Return (x, y) of the center of cell containing provided text 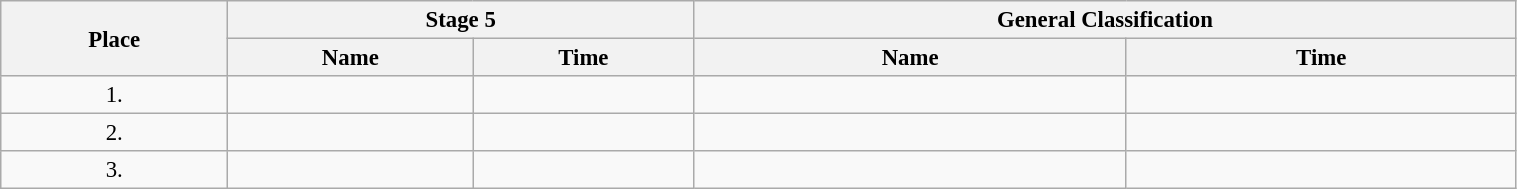
General Classification (1105, 20)
Place (114, 38)
1. (114, 95)
Stage 5 (461, 20)
2. (114, 133)
3. (114, 170)
